Scan for the cell matching the given text and deliver its (X, Y) coordinate at center. 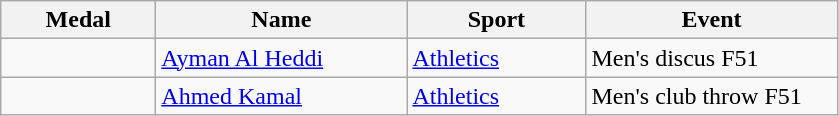
Men's club throw F51 (712, 96)
Event (712, 20)
Men's discus F51 (712, 58)
Name (282, 20)
Ahmed Kamal (282, 96)
Sport (496, 20)
Medal (78, 20)
Ayman Al Heddi (282, 58)
